Identify which cell holds the provided text, then report its (X, Y) central coordinate. 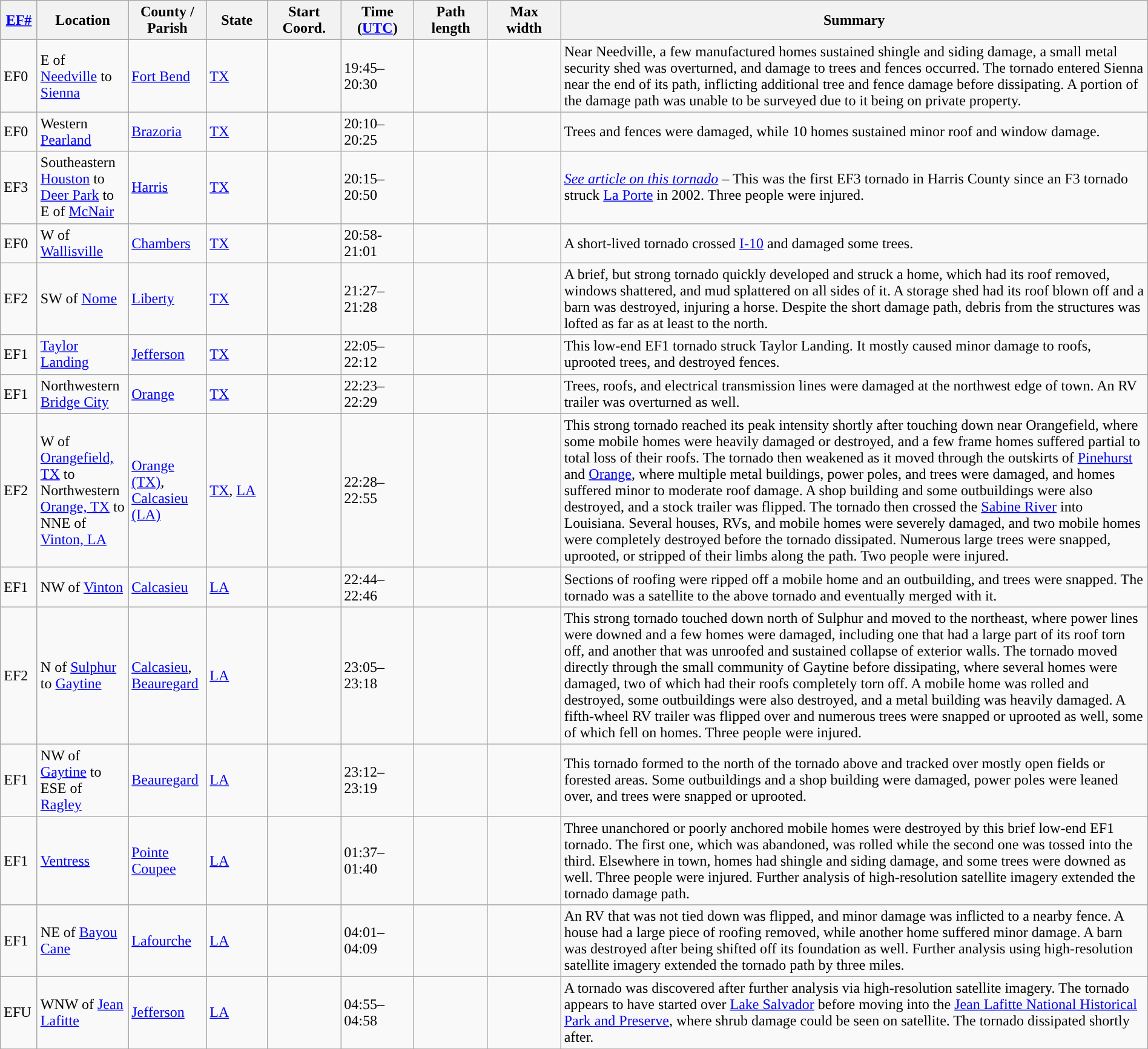
22:28–22:55 (378, 490)
21:27–21:28 (378, 299)
Time (UTC) (378, 21)
This low-end EF1 tornado struck Taylor Landing. It mostly caused minor damage to roofs, uprooted trees, and destroyed fences. (854, 355)
Calcasieu, Beauregard (167, 676)
EF# (19, 21)
NW of Gaytine to ESE of Ragley (82, 780)
E of Needville to Sienna (82, 76)
W of Wallisville (82, 243)
Lafourche (167, 941)
22:23–22:29 (378, 393)
W of Orangefield, TX to Northwestern Orange, TX to NNE of Vinton, LA (82, 490)
19:45–20:30 (378, 76)
County / Parish (167, 21)
04:55–04:58 (378, 1013)
23:05–23:18 (378, 676)
Southeastern Houston to Deer Park to E of McNair (82, 188)
23:12–23:19 (378, 780)
Brazoria (167, 132)
Fort Bend (167, 76)
Western Pearland (82, 132)
See article on this tornado – This was the first EF3 tornado in Harris County since an F3 tornado struck La Porte in 2002. Three people were injured. (854, 188)
22:05–22:12 (378, 355)
20:15–20:50 (378, 188)
NW of Vinton (82, 587)
Liberty (167, 299)
20:58-21:01 (378, 243)
TX, LA (237, 490)
Taylor Landing (82, 355)
Calcasieu (167, 587)
A short-lived tornado crossed I-10 and damaged some trees. (854, 243)
Ventress (82, 860)
NE of Bayou Cane (82, 941)
WNW of Jean Lafitte (82, 1013)
SW of Nome (82, 299)
EFU (19, 1013)
Location (82, 21)
Pointe Coupee (167, 860)
Max width (524, 21)
Trees, roofs, and electrical transmission lines were damaged at the northwest edge of town. An RV trailer was overturned as well. (854, 393)
20:10–20:25 (378, 132)
Northwestern Bridge City (82, 393)
Harris (167, 188)
N of Sulphur to Gaytine (82, 676)
04:01–04:09 (378, 941)
Start Coord. (304, 21)
Orange (TX), Calcasieu (LA) (167, 490)
Beauregard (167, 780)
Summary (854, 21)
Orange (167, 393)
Path length (450, 21)
22:44–22:46 (378, 587)
State (237, 21)
EF3 (19, 188)
Chambers (167, 243)
Trees and fences were damaged, while 10 homes sustained minor roof and window damage. (854, 132)
01:37–01:40 (378, 860)
